Detect which cell encompasses the target text, then output its (x, y) center coordinate. 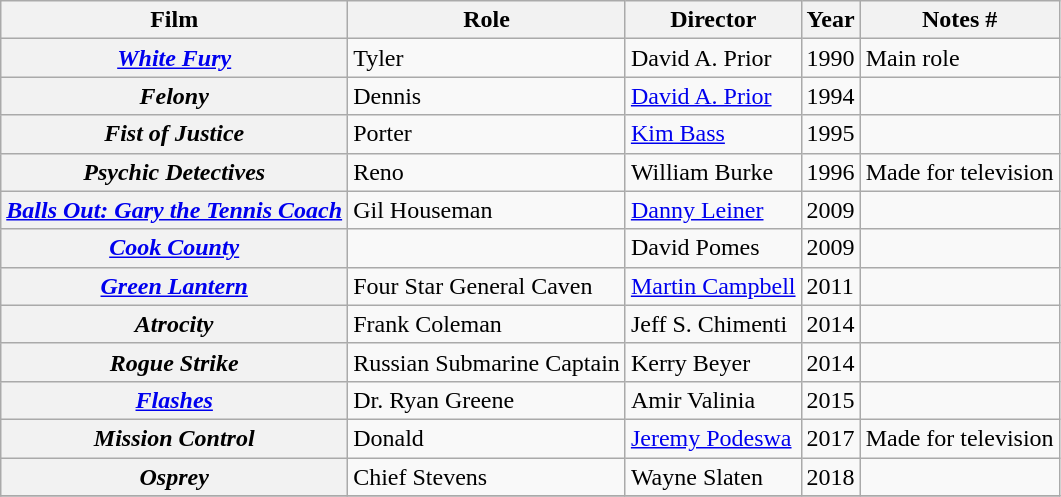
1995 (830, 134)
Green Lantern (174, 286)
Kim Bass (713, 134)
1994 (830, 96)
1990 (830, 58)
Dr. Ryan Greene (487, 400)
Tyler (487, 58)
1996 (830, 172)
2011 (830, 286)
2018 (830, 477)
David Pomes (713, 248)
Main role (960, 58)
White Fury (174, 58)
Jeremy Podeswa (713, 438)
2015 (830, 400)
2017 (830, 438)
Atrocity (174, 324)
Rogue Strike (174, 362)
Gil Houseman (487, 210)
Role (487, 20)
Felony (174, 96)
Danny Leiner (713, 210)
Jeff S. Chimenti (713, 324)
Russian Submarine Captain (487, 362)
Director (713, 20)
Mission Control (174, 438)
Film (174, 20)
Flashes (174, 400)
Psychic Detectives (174, 172)
Notes # (960, 20)
Balls Out: Gary the Tennis Coach (174, 210)
Martin Campbell (713, 286)
William Burke (713, 172)
Wayne Slaten (713, 477)
Fist of Justice (174, 134)
Chief Stevens (487, 477)
Reno (487, 172)
Kerry Beyer (713, 362)
Donald (487, 438)
Porter (487, 134)
Amir Valinia (713, 400)
Frank Coleman (487, 324)
Cook County (174, 248)
Four Star General Caven (487, 286)
Year (830, 20)
Dennis (487, 96)
Osprey (174, 477)
